Capture the cell that displays the provided text and extract its (X, Y) central coordinate. 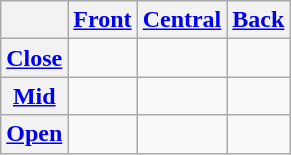
Open (34, 134)
Mid (34, 96)
Central (182, 20)
Close (34, 58)
Back (258, 20)
Front (102, 20)
